Extract the [x, y] coordinate from the center of the cell holding the provided text.  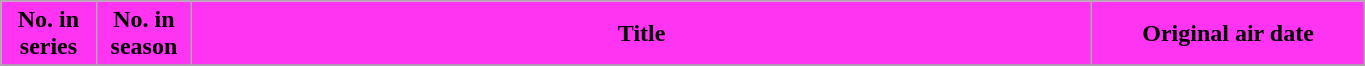
No. inseason [144, 34]
Title [642, 34]
No. inseries [48, 34]
Original air date [1228, 34]
